Return [x, y] of the center of cell containing provided text 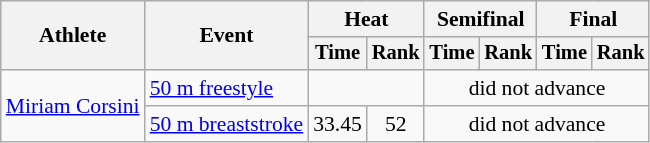
Event [227, 36]
Athlete [73, 36]
Semifinal [480, 19]
Final [593, 19]
52 [396, 124]
33.45 [338, 124]
50 m freestyle [227, 88]
Miriam Corsini [73, 106]
Heat [366, 19]
50 m breaststroke [227, 124]
